Find where the given text appears and provide that cell's center as [X, Y] coordinate. 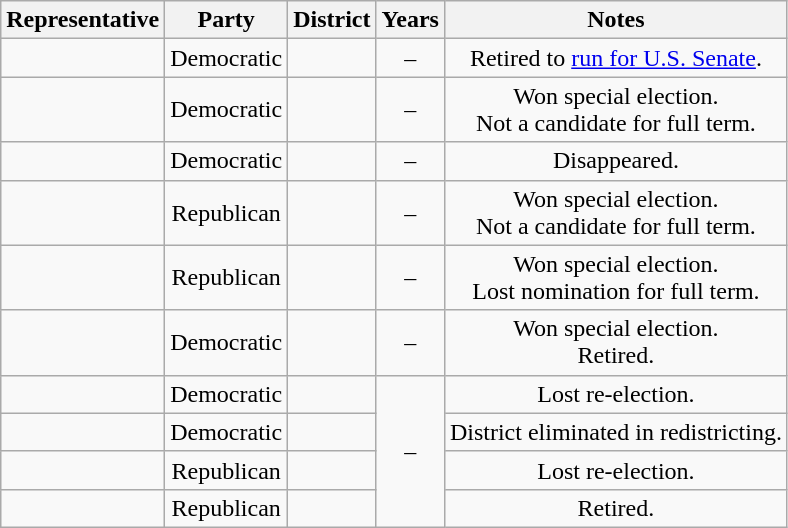
Years [410, 20]
District [332, 20]
Notes [616, 20]
Party [226, 20]
District eliminated in redistricting. [616, 432]
Retired. [616, 508]
Won special election.Lost nomination for full term. [616, 278]
Representative [83, 20]
Disappeared. [616, 161]
Won special election.Retired. [616, 342]
Retired to run for U.S. Senate. [616, 58]
